Pinpoint the cell where the given text exists, returning its (x, y) midpoint coordinate. 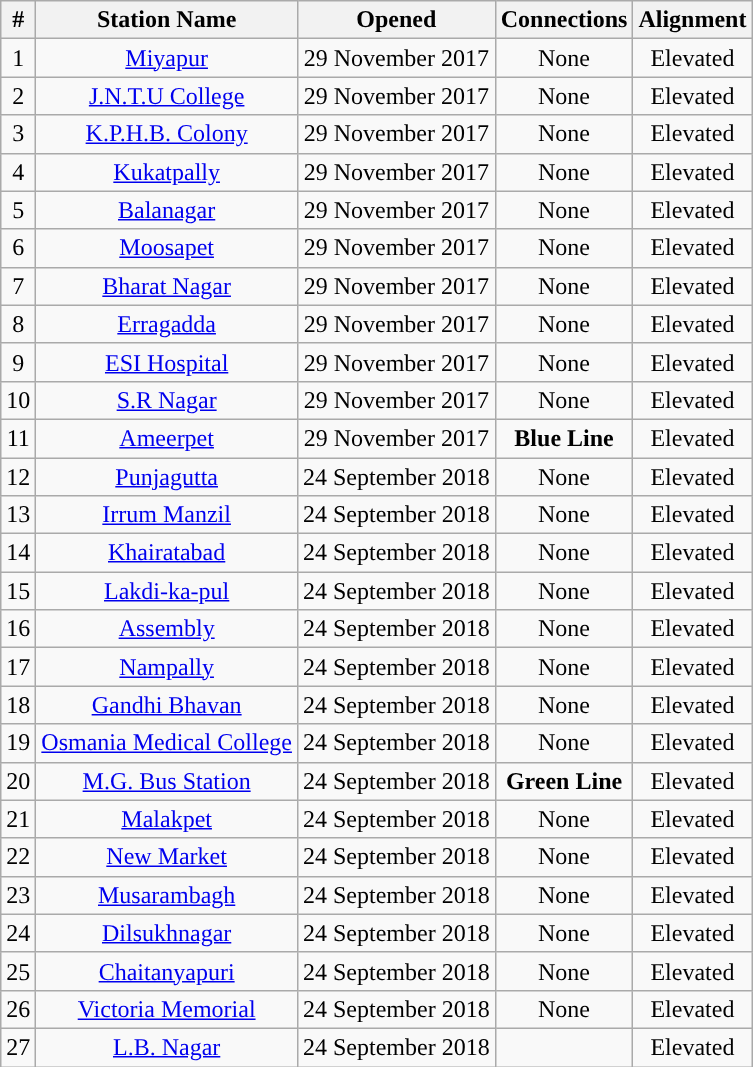
20 (18, 781)
3 (18, 134)
New Market (167, 857)
Victoria Memorial (167, 1009)
Nampally (167, 667)
Gandhi Bhavan (167, 705)
22 (18, 857)
Erragadda (167, 324)
9 (18, 362)
6 (18, 248)
14 (18, 553)
Miyapur (167, 58)
12 (18, 477)
Ameerpet (167, 438)
5 (18, 210)
Connections (564, 20)
Dilsukhnagar (167, 933)
S.R Nagar (167, 400)
25 (18, 971)
Assembly (167, 629)
26 (18, 1009)
23 (18, 895)
10 (18, 400)
Lakdi-ka-pul (167, 591)
Irrum Manzil (167, 515)
M.G. Bus Station (167, 781)
Kukatpally (167, 172)
4 (18, 172)
Osmania Medical College (167, 743)
Blue Line (564, 438)
Musarambagh (167, 895)
Khairatabad (167, 553)
8 (18, 324)
24 (18, 933)
L.B. Nagar (167, 1047)
27 (18, 1047)
7 (18, 286)
Malakpet (167, 819)
13 (18, 515)
Bharat Nagar (167, 286)
18 (18, 705)
2 (18, 96)
# (18, 20)
15 (18, 591)
Balanagar (167, 210)
16 (18, 629)
1 (18, 58)
ESI Hospital (167, 362)
11 (18, 438)
21 (18, 819)
17 (18, 667)
Alignment (692, 20)
Station Name (167, 20)
Punjagutta (167, 477)
Green Line (564, 781)
Chaitanyapuri (167, 971)
Moosapet (167, 248)
19 (18, 743)
J.N.T.U College (167, 96)
Opened (396, 20)
K.P.H.B. Colony (167, 134)
